Return (x, y) of the center of cell containing provided text 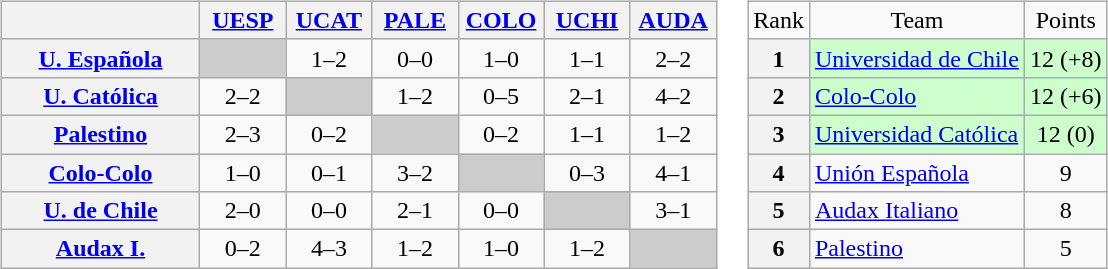
2 (779, 96)
12 (+8) (1066, 58)
0–5 (501, 96)
Audax I. (100, 249)
0–3 (587, 173)
Points (1066, 20)
UESP (243, 20)
4 (779, 173)
U. Católica (100, 96)
2–0 (243, 211)
2–3 (243, 134)
12 (0) (1066, 134)
COLO (501, 20)
Unión Española (916, 173)
3 (779, 134)
4–3 (329, 249)
8 (1066, 211)
12 (+6) (1066, 96)
3–1 (673, 211)
Audax Italiano (916, 211)
4–2 (673, 96)
Team (916, 20)
Universidad Católica (916, 134)
0–1 (329, 173)
PALE (415, 20)
U. Española (100, 58)
Rank (779, 20)
UCHI (587, 20)
U. de Chile (100, 211)
Universidad de Chile (916, 58)
1 (779, 58)
UCAT (329, 20)
4–1 (673, 173)
9 (1066, 173)
3–2 (415, 173)
AUDA (673, 20)
6 (779, 249)
